Provide the (x, y) coordinate of the cell's center where the given text is located.  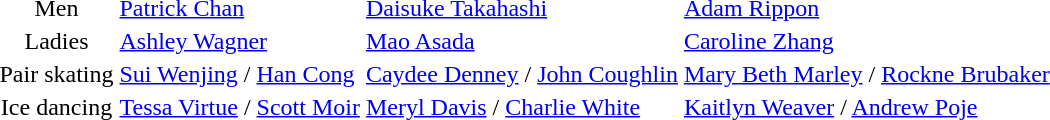
Ashley Wagner (240, 41)
Mao Asada (522, 41)
Sui Wenjing / Han Cong (240, 74)
Caydee Denney / John Coughlin (522, 74)
